Capture the cell that displays the provided text and extract its (x, y) central coordinate. 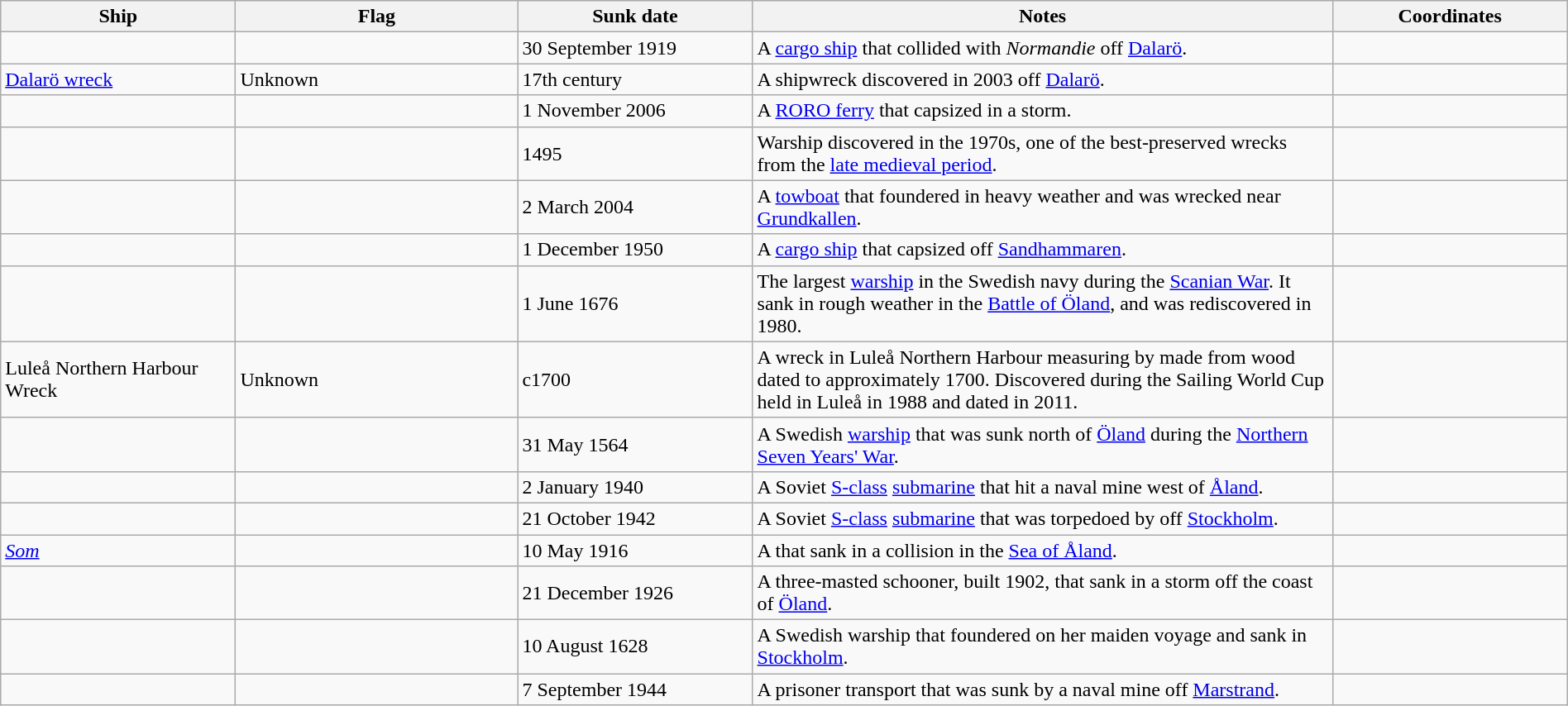
A Soviet S-class submarine that was torpedoed by off Stockholm. (1042, 518)
A shipwreck discovered in 2003 off Dalarö. (1042, 79)
21 December 1926 (635, 594)
1 December 1950 (635, 250)
A cargo ship that collided with Normandie off Dalarö. (1042, 48)
1 November 2006 (635, 111)
1 June 1676 (635, 303)
10 May 1916 (635, 550)
c1700 (635, 379)
Luleå Northern Harbour Wreck (118, 379)
Sunk date (635, 17)
Flag (377, 17)
17th century (635, 79)
Warship discovered in the 1970s, one of the best-preserved wrecks from the late medieval period. (1042, 154)
Som (118, 550)
21 October 1942 (635, 518)
30 September 1919 (635, 48)
Dalarö wreck (118, 79)
A three-masted schooner, built 1902, that sank in a storm off the coast of Öland. (1042, 594)
Coordinates (1450, 17)
A cargo ship that capsized off Sandhammaren. (1042, 250)
2 January 1940 (635, 487)
A that sank in a collision in the Sea of Åland. (1042, 550)
31 May 1564 (635, 445)
10 August 1628 (635, 646)
A Swedish warship that was sunk north of Öland during the Northern Seven Years' War. (1042, 445)
A Swedish warship that foundered on her maiden voyage and sank in Stockholm. (1042, 646)
1495 (635, 154)
A Soviet S-class submarine that hit a naval mine west of Åland. (1042, 487)
7 September 1944 (635, 689)
A RORO ferry that capsized in a storm. (1042, 111)
A towboat that foundered in heavy weather and was wrecked near Grundkallen. (1042, 207)
Ship (118, 17)
Notes (1042, 17)
The largest warship in the Swedish navy during the Scanian War. It sank in rough weather in the Battle of Öland, and was rediscovered in 1980. (1042, 303)
A prisoner transport that was sunk by a naval mine off Marstrand. (1042, 689)
2 March 2004 (635, 207)
